Search for the cell housing the specified text and yield its (X, Y) center coordinate. 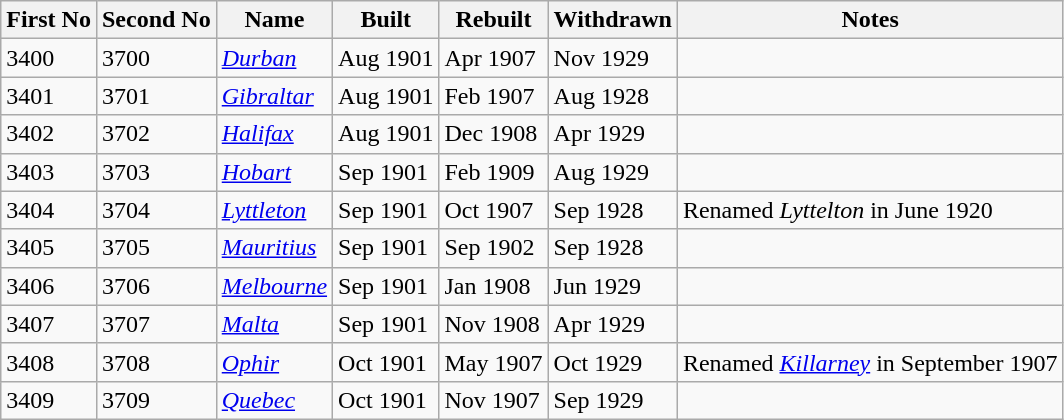
Nov 1929 (612, 58)
First No (49, 20)
Ophir (274, 362)
Hobart (274, 172)
Nov 1907 (494, 400)
3400 (49, 58)
Built (386, 20)
3700 (156, 58)
Aug 1928 (612, 96)
3405 (49, 248)
Second No (156, 20)
Apr 1907 (494, 58)
Gibraltar (274, 96)
3706 (156, 286)
Renamed Lyttelton in June 1920 (870, 210)
3705 (156, 248)
Notes (870, 20)
Halifax (274, 134)
3402 (49, 134)
Nov 1908 (494, 324)
3704 (156, 210)
Malta (274, 324)
Jun 1929 (612, 286)
Name (274, 20)
3707 (156, 324)
Jan 1908 (494, 286)
3708 (156, 362)
Sep 1902 (494, 248)
3401 (49, 96)
Melbourne (274, 286)
May 1907 (494, 362)
3701 (156, 96)
Mauritius (274, 248)
3709 (156, 400)
3406 (49, 286)
Feb 1907 (494, 96)
Rebuilt (494, 20)
Renamed Killarney in September 1907 (870, 362)
Aug 1929 (612, 172)
3404 (49, 210)
Feb 1909 (494, 172)
Lyttleton (274, 210)
Oct 1929 (612, 362)
3409 (49, 400)
Sep 1929 (612, 400)
3703 (156, 172)
3403 (49, 172)
Oct 1907 (494, 210)
3407 (49, 324)
3702 (156, 134)
Dec 1908 (494, 134)
3408 (49, 362)
Withdrawn (612, 20)
Quebec (274, 400)
Durban (274, 58)
